Extract the (x, y) coordinate from the center of the cell holding the provided text.  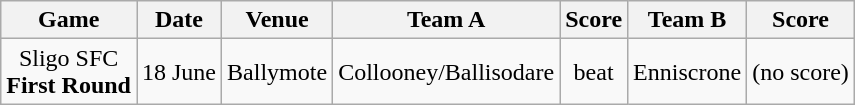
Enniscrone (688, 72)
(no score) (801, 72)
Date (178, 20)
Venue (278, 20)
Team B (688, 20)
Team A (446, 20)
beat (594, 72)
Sligo SFCFirst Round (69, 72)
Collooney/Ballisodare (446, 72)
Game (69, 20)
18 June (178, 72)
Ballymote (278, 72)
